Return the [X, Y] coordinate for the center point of the cell that contains the specified text.  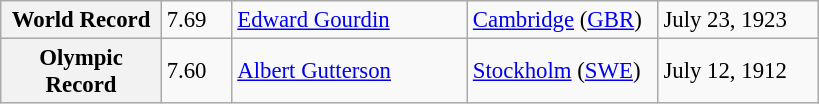
Stockholm (SWE) [564, 72]
Albert Gutterson [350, 72]
July 12, 1912 [738, 72]
Edward Gourdin [350, 20]
Cambridge (GBR) [564, 20]
July 23, 1923 [738, 20]
7.69 [196, 20]
World Record [82, 20]
Olympic Record [82, 72]
7.60 [196, 72]
